From the cell containing the given text, extract its center point as (X, Y) coordinate. 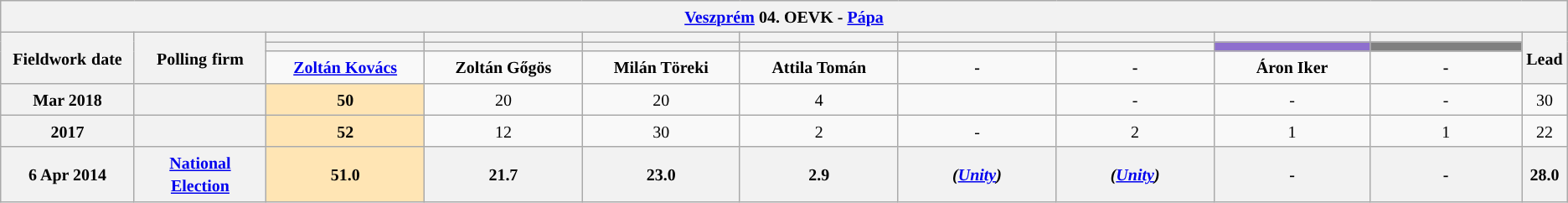
Polling firm (199, 58)
2.9 (819, 174)
Lead (1545, 58)
52 (345, 131)
Mar 2018 (68, 99)
2017 (68, 131)
50 (345, 99)
Zoltán Gőgös (503, 67)
21.7 (503, 174)
Fieldwork date (68, 58)
Milán Töreki (661, 67)
National Election (199, 174)
12 (503, 131)
Zoltán Kovács (345, 67)
22 (1545, 131)
51.0 (345, 174)
Attila Tomán (819, 67)
23.0 (661, 174)
28.0 (1545, 174)
Áron Iker (1292, 67)
Veszprém 04. OEVK - Pápa (784, 17)
4 (819, 99)
6 Apr 2014 (68, 174)
